Extract the [X, Y] coordinate from the center of the cell holding the provided text.  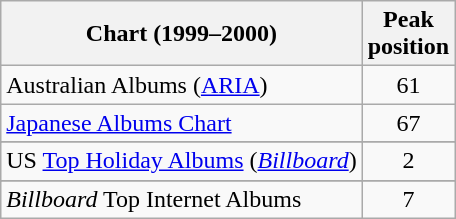
Australian Albums (ARIA) [182, 85]
7 [408, 199]
US Top Holiday Albums (Billboard) [182, 161]
Billboard Top Internet Albums [182, 199]
2 [408, 161]
Chart (1999–2000) [182, 34]
67 [408, 123]
Peakposition [408, 34]
Japanese Albums Chart [182, 123]
61 [408, 85]
